Provide the [x, y] coordinate of the cell's center where the given text is located.  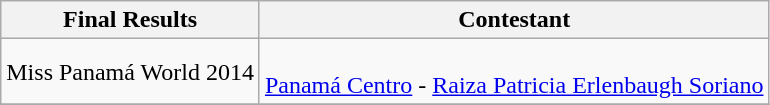
Contestant [514, 20]
Panamá Centro - Raiza Patricia Erlenbaugh Soriano [514, 72]
Final Results [130, 20]
Miss Panamá World 2014 [130, 72]
